Pinpoint the cell where the given text exists, returning its (x, y) midpoint coordinate. 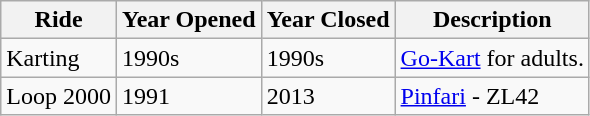
Year Opened (188, 20)
Description (492, 20)
Ride (59, 20)
Go-Kart for adults. (492, 58)
Karting (59, 58)
Loop 2000 (59, 96)
1991 (188, 96)
Pinfari - ZL42 (492, 96)
2013 (328, 96)
Year Closed (328, 20)
